Find where the given text appears and provide that cell's center as (x, y) coordinate. 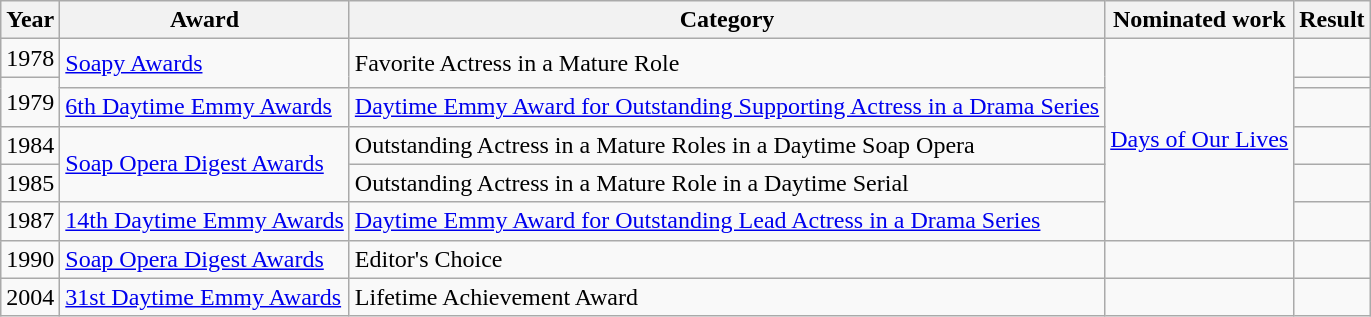
1987 (30, 221)
1984 (30, 145)
31st Daytime Emmy Awards (205, 297)
Award (205, 20)
1985 (30, 183)
Outstanding Actress in a Mature Role in a Daytime Serial (726, 183)
Lifetime Achievement Award (726, 297)
6th Daytime Emmy Awards (205, 107)
Daytime Emmy Award for Outstanding Lead Actress in a Drama Series (726, 221)
2004 (30, 297)
Year (30, 20)
1978 (30, 58)
Outstanding Actress in a Mature Roles in a Daytime Soap Opera (726, 145)
14th Daytime Emmy Awards (205, 221)
Days of Our Lives (1200, 140)
Category (726, 20)
Nominated work (1200, 20)
Result (1332, 20)
Favorite Actress in a Mature Role (726, 64)
Soapy Awards (205, 64)
1979 (30, 102)
Daytime Emmy Award for Outstanding Supporting Actress in a Drama Series (726, 107)
Editor's Choice (726, 259)
1990 (30, 259)
